Determine the [x, y] coordinate at the center of the cell enclosing the given text.  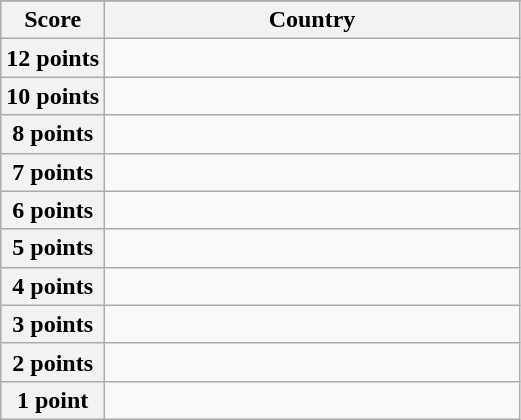
1 point [53, 400]
5 points [53, 248]
2 points [53, 362]
12 points [53, 58]
Country [312, 20]
4 points [53, 286]
7 points [53, 172]
8 points [53, 134]
Score [53, 20]
3 points [53, 324]
10 points [53, 96]
6 points [53, 210]
